Output the (X, Y) coordinate of the center of the cell containing the given text.  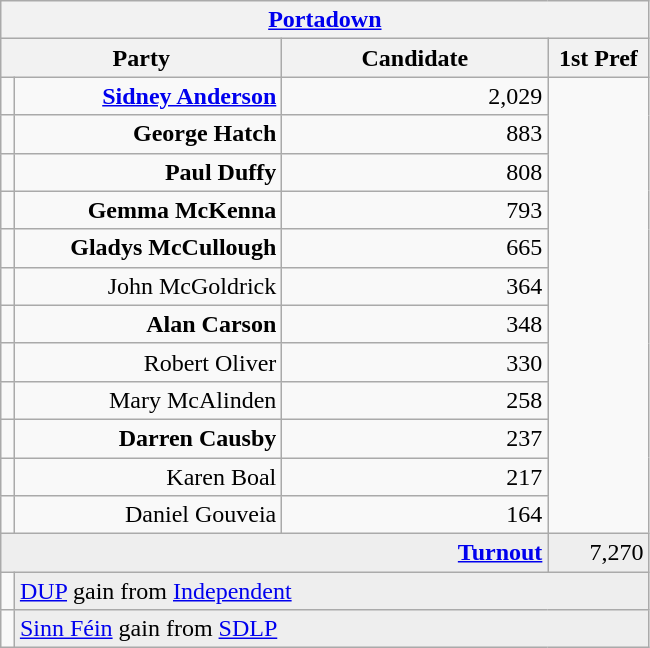
237 (415, 438)
348 (415, 324)
7,270 (598, 553)
1st Pref (598, 58)
883 (415, 134)
364 (415, 286)
Gemma McKenna (148, 210)
Karen Boal (148, 477)
John McGoldrick (148, 286)
Alan Carson (148, 324)
Sinn Féin gain from SDLP (332, 629)
Party (142, 58)
Daniel Gouveia (148, 515)
Portadown (325, 20)
Robert Oliver (148, 362)
DUP gain from Independent (332, 591)
Sidney Anderson (148, 96)
Gladys McCullough (148, 248)
Darren Causby (148, 438)
Candidate (415, 58)
665 (415, 248)
Mary McAlinden (148, 400)
808 (415, 172)
George Hatch (148, 134)
258 (415, 400)
330 (415, 362)
793 (415, 210)
Turnout (274, 553)
2,029 (415, 96)
217 (415, 477)
Paul Duffy (148, 172)
164 (415, 515)
